Scan for the cell matching the given text and deliver its (x, y) coordinate at center. 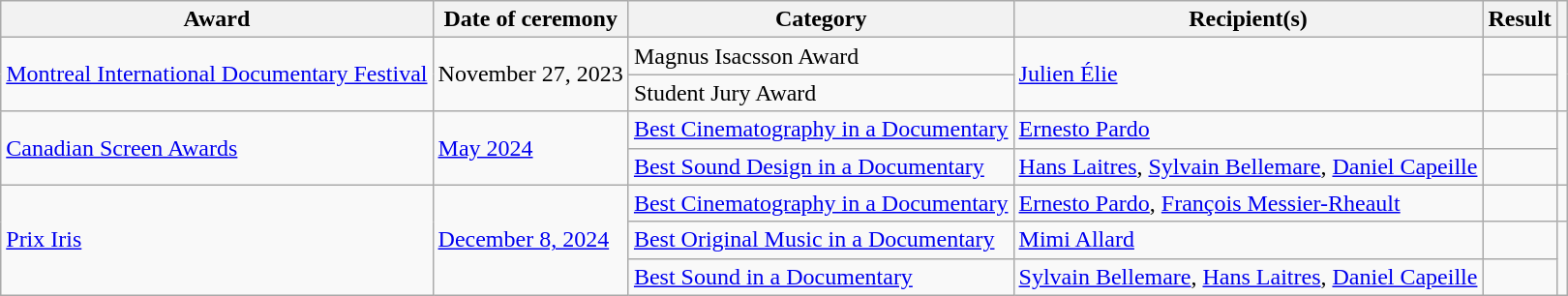
Sylvain Bellemare, Hans Laitres, Daniel Capeille (1249, 277)
Montreal International Documentary Festival (217, 74)
Hans Laitres, Sylvain Bellemare, Daniel Capeille (1249, 166)
Canadian Screen Awards (217, 148)
Prix Iris (217, 240)
Mimi Allard (1249, 240)
Best Original Music in a Documentary (821, 240)
November 27, 2023 (530, 74)
Ernesto Pardo, François Messier-Rheault (1249, 203)
May 2024 (530, 148)
Best Sound in a Documentary (821, 277)
Julien Élie (1249, 74)
Result (1520, 19)
Student Jury Award (821, 93)
Best Sound Design in a Documentary (821, 166)
December 8, 2024 (530, 240)
Award (217, 19)
Magnus Isacsson Award (821, 56)
Recipient(s) (1249, 19)
Date of ceremony (530, 19)
Ernesto Pardo (1249, 130)
Category (821, 19)
